Detect which cell encompasses the target text, then output its [X, Y] center coordinate. 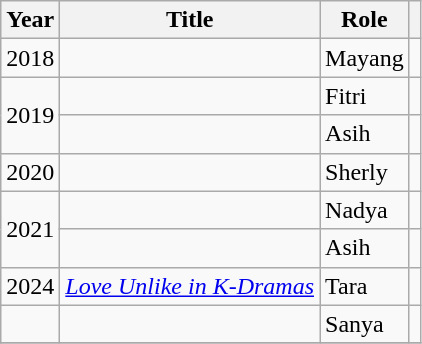
Sanya [365, 324]
2020 [30, 172]
2018 [30, 58]
2024 [30, 286]
Love Unlike in K-Dramas [190, 286]
Tara [365, 286]
2021 [30, 229]
Mayang [365, 58]
Sherly [365, 172]
2019 [30, 115]
Role [365, 20]
Fitri [365, 96]
Nadya [365, 210]
Title [190, 20]
Year [30, 20]
